Detect which cell encompasses the target text, then output its [X, Y] center coordinate. 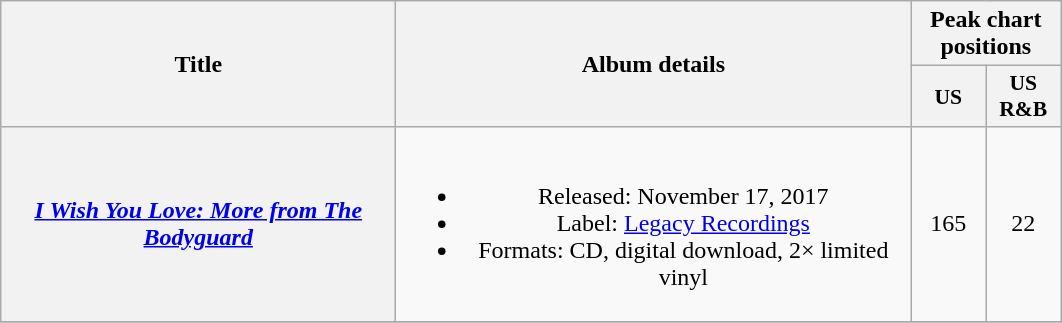
Album details [654, 64]
US R&B [1024, 96]
165 [948, 224]
I Wish You Love: More from The Bodyguard [198, 224]
US [948, 96]
Title [198, 64]
22 [1024, 224]
Peak chart positions [986, 34]
Released: November 17, 2017Label: Legacy RecordingsFormats: CD, digital download, 2× limited vinyl [654, 224]
